Provide the (x, y) coordinate of the cell's center where the given text is located.  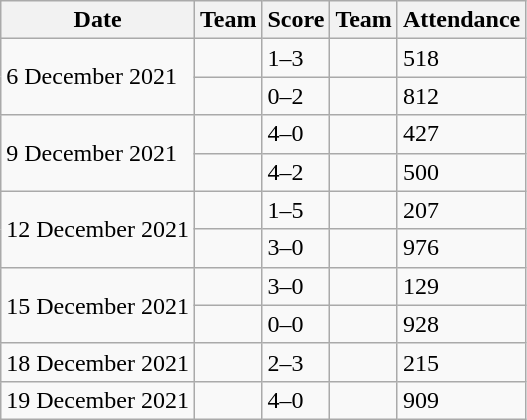
812 (461, 96)
15 December 2021 (98, 305)
Score (296, 20)
4–2 (296, 172)
9 December 2021 (98, 153)
909 (461, 400)
19 December 2021 (98, 400)
427 (461, 134)
Date (98, 20)
928 (461, 324)
Attendance (461, 20)
6 December 2021 (98, 77)
1–5 (296, 210)
12 December 2021 (98, 229)
0–0 (296, 324)
207 (461, 210)
500 (461, 172)
2–3 (296, 362)
976 (461, 248)
0–2 (296, 96)
215 (461, 362)
129 (461, 286)
18 December 2021 (98, 362)
1–3 (296, 58)
518 (461, 58)
